Search for the cell housing the specified text and yield its [X, Y] center coordinate. 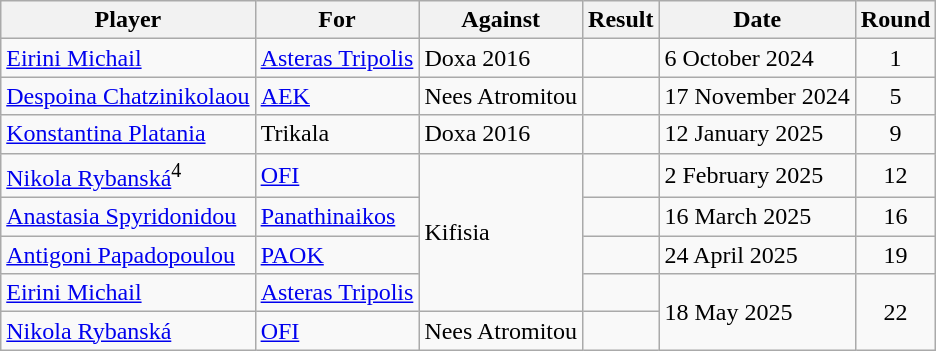
For [337, 20]
Kifisia [501, 232]
Antigoni Papadopoulou [128, 255]
22 [895, 312]
Nikola Rybanská [128, 331]
Nikola Rybanská4 [128, 176]
16 [895, 217]
Date [757, 20]
1 [895, 58]
16 March 2025 [757, 217]
PAOK [337, 255]
AEK [337, 96]
Result [621, 20]
18 May 2025 [757, 312]
Konstantina Platania [128, 134]
Despoina Chatzinikolaou [128, 96]
24 April 2025 [757, 255]
5 [895, 96]
2 February 2025 [757, 176]
19 [895, 255]
Anastasia Spyridonidou [128, 217]
6 October 2024 [757, 58]
9 [895, 134]
Player [128, 20]
12 January 2025 [757, 134]
Round [895, 20]
17 November 2024 [757, 96]
Trikala [337, 134]
12 [895, 176]
Panathinaikos [337, 217]
Against [501, 20]
